Search for the cell housing the specified text and yield its [x, y] center coordinate. 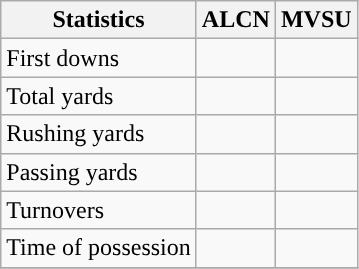
Total yards [99, 96]
ALCN [236, 20]
Time of possession [99, 248]
Passing yards [99, 172]
First downs [99, 58]
Statistics [99, 20]
MVSU [316, 20]
Turnovers [99, 210]
Rushing yards [99, 134]
